Locate the cell with the specified text and output its (x, y) center coordinate. 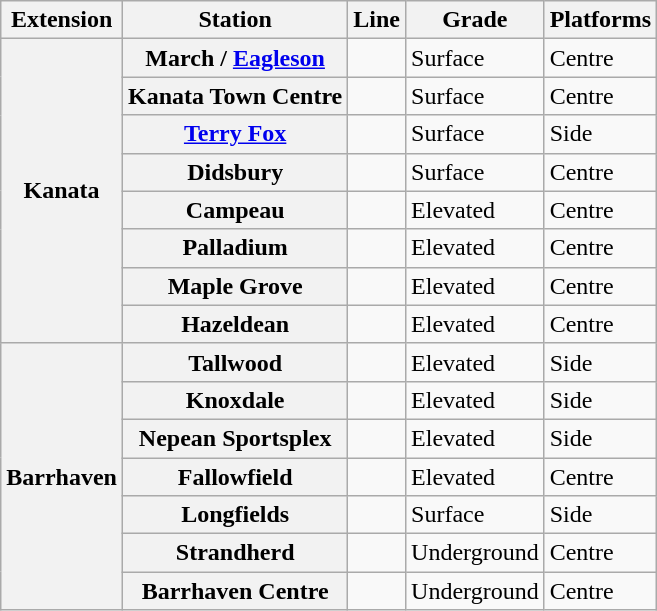
Platforms (600, 20)
Station (234, 20)
Hazeldean (234, 324)
Kanata (62, 191)
Kanata Town Centre (234, 96)
Strandherd (234, 553)
Extension (62, 20)
March / Eagleson (234, 58)
Campeau (234, 210)
Grade (476, 20)
Barrhaven (62, 476)
Tallwood (234, 362)
Palladium (234, 248)
Terry Fox (234, 134)
Longfields (234, 515)
Didsbury (234, 172)
Nepean Sportsplex (234, 438)
Line (377, 20)
Barrhaven Centre (234, 591)
Knoxdale (234, 400)
Maple Grove (234, 286)
Fallowfield (234, 477)
